For the text-containing cell, return its midpoint in [x, y] coordinate format. 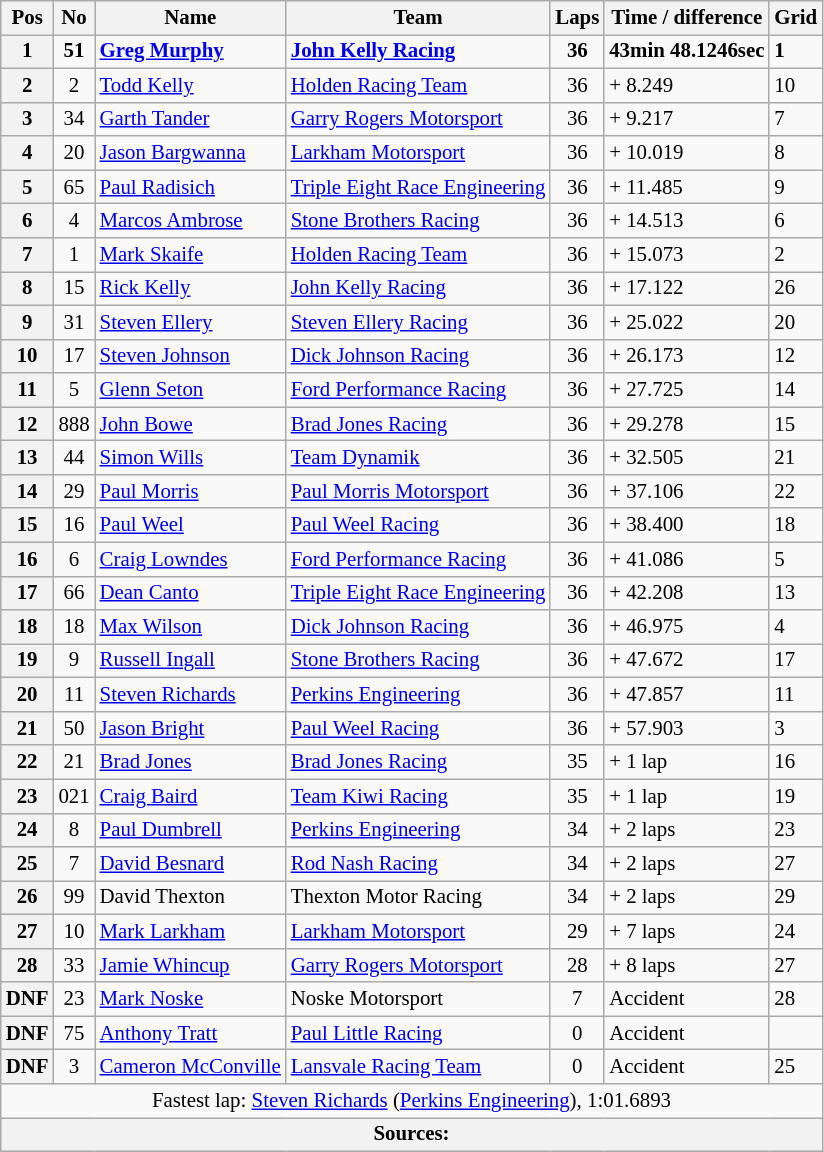
Sources: [412, 1135]
021 [74, 796]
99 [74, 898]
Fastest lap: Steven Richards (Perkins Engineering), 1:01.6893 [412, 1101]
+ 37.106 [686, 491]
888 [74, 424]
No [74, 18]
+ 14.513 [686, 221]
David Besnard [190, 864]
Rick Kelly [190, 288]
66 [74, 593]
Glenn Seton [190, 390]
Paul Dumbrell [190, 830]
Mark Noske [190, 999]
Paul Morris [190, 491]
Steven Johnson [190, 356]
Grid [796, 18]
+ 27.725 [686, 390]
Mark Skaife [190, 255]
Pos [28, 18]
+ 38.400 [686, 525]
Jason Bright [190, 728]
Paul Weel [190, 525]
Garth Tander [190, 119]
John Bowe [190, 424]
31 [74, 322]
Craig Lowndes [190, 559]
Max Wilson [190, 627]
Steven Richards [190, 695]
Simon Wills [190, 458]
+ 32.505 [686, 458]
Paul Little Racing [418, 1033]
+ 41.086 [686, 559]
+ 29.278 [686, 424]
+ 25.022 [686, 322]
+ 10.019 [686, 153]
Team Dynamik [418, 458]
Time / difference [686, 18]
+ 8 laps [686, 965]
Greg Murphy [190, 51]
Jason Bargwanna [190, 153]
51 [74, 51]
Mark Larkham [190, 931]
Cameron McConville [190, 1067]
Team [418, 18]
Steven Ellery Racing [418, 322]
Steven Ellery [190, 322]
+ 7 laps [686, 931]
Rod Nash Racing [418, 864]
Paul Morris Motorsport [418, 491]
+ 9.217 [686, 119]
+ 46.975 [686, 627]
33 [74, 965]
43min 48.1246sec [686, 51]
Laps [577, 18]
Anthony Tratt [190, 1033]
Name [190, 18]
Brad Jones [190, 762]
Team Kiwi Racing [418, 796]
+ 42.208 [686, 593]
Thexton Motor Racing [418, 898]
+ 17.122 [686, 288]
+ 57.903 [686, 728]
+ 47.672 [686, 661]
75 [74, 1033]
Todd Kelly [190, 85]
Lansvale Racing Team [418, 1067]
50 [74, 728]
65 [74, 187]
Jamie Whincup [190, 965]
44 [74, 458]
+ 8.249 [686, 85]
+ 26.173 [686, 356]
David Thexton [190, 898]
Paul Radisich [190, 187]
Dean Canto [190, 593]
+ 11.485 [686, 187]
Marcos Ambrose [190, 221]
+ 47.857 [686, 695]
Russell Ingall [190, 661]
+ 15.073 [686, 255]
Noske Motorsport [418, 999]
Craig Baird [190, 796]
